Provide the (x, y) coordinate of the cell's center where the given text is located.  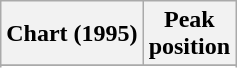
Peak position (189, 34)
Chart (1995) (72, 34)
